Scan for the cell matching the given text and deliver its [x, y] coordinate at center. 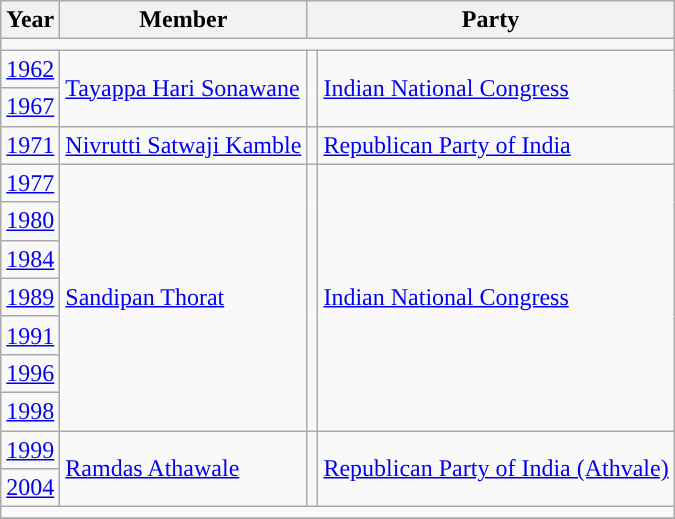
Republican Party of India (Athvale) [496, 468]
Ramdas Athawale [184, 468]
1971 [30, 145]
Republican Party of India [496, 145]
1999 [30, 449]
Tayappa Hari Sonawane [184, 88]
1977 [30, 183]
Party [490, 20]
2004 [30, 488]
Member [184, 20]
Year [30, 20]
1984 [30, 259]
1962 [30, 69]
1967 [30, 107]
1980 [30, 221]
Sandipan Thorat [184, 297]
1998 [30, 411]
1989 [30, 297]
1991 [30, 335]
1996 [30, 373]
Nivrutti Satwaji Kamble [184, 145]
